Provide the [x, y] coordinate of the cell's center where the given text is located.  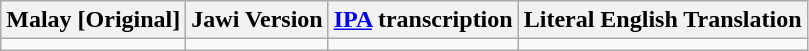
IPA transcription [423, 20]
Malay [Original] [94, 20]
Jawi Version [257, 20]
Literal English Translation [662, 20]
